Return the (x, y) coordinate for the center point of the cell that contains the specified text.  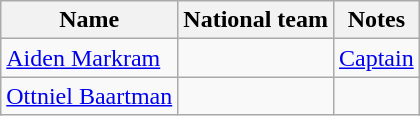
Ottniel Baartman (90, 96)
Captain (376, 58)
Aiden Markram (90, 58)
Notes (376, 20)
National team (256, 20)
Name (90, 20)
